Determine the (x, y) coordinate at the center of the cell enclosing the given text.  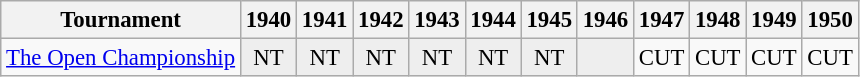
1946 (605, 20)
1941 (325, 20)
1944 (493, 20)
1943 (437, 20)
Tournament (121, 20)
1947 (661, 20)
1948 (718, 20)
1942 (381, 20)
1945 (549, 20)
1940 (268, 20)
1949 (774, 20)
The Open Championship (121, 58)
1950 (830, 20)
